Determine the [X, Y] coordinate at the center of the cell enclosing the given text.  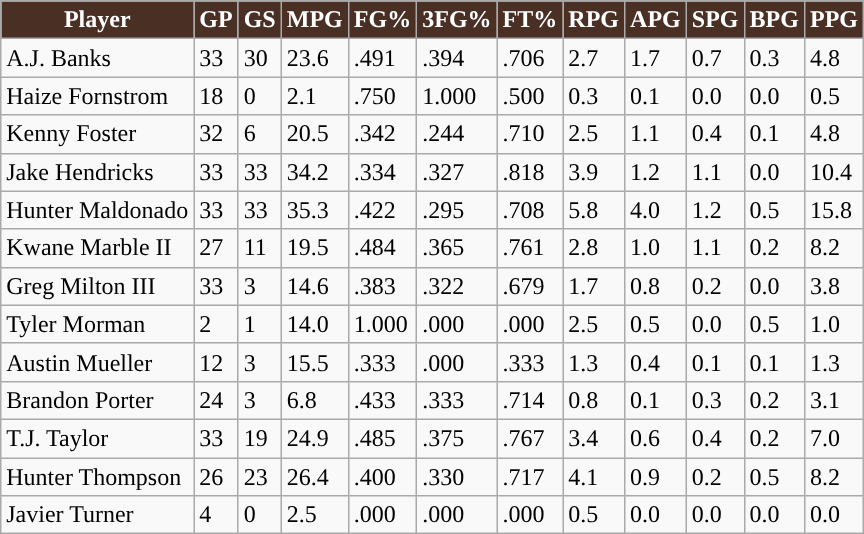
.714 [530, 400]
2.1 [314, 96]
4 [216, 515]
2.7 [594, 58]
27 [216, 248]
.327 [457, 172]
.750 [382, 96]
3.1 [834, 400]
30 [260, 58]
10.4 [834, 172]
26.4 [314, 477]
32 [216, 134]
.491 [382, 58]
6.8 [314, 400]
Jake Hendricks [98, 172]
Tyler Morman [98, 324]
23 [260, 477]
.334 [382, 172]
2.8 [594, 248]
14.6 [314, 286]
.710 [530, 134]
3.4 [594, 438]
5.8 [594, 210]
.706 [530, 58]
.433 [382, 400]
.375 [457, 438]
T.J. Taylor [98, 438]
.485 [382, 438]
19.5 [314, 248]
.295 [457, 210]
3.8 [834, 286]
0.6 [656, 438]
Player [98, 20]
.322 [457, 286]
A.J. Banks [98, 58]
20.5 [314, 134]
.244 [457, 134]
Hunter Thompson [98, 477]
.708 [530, 210]
.394 [457, 58]
15.8 [834, 210]
APG [656, 20]
Brandon Porter [98, 400]
0.7 [715, 58]
.330 [457, 477]
3FG% [457, 20]
12 [216, 362]
RPG [594, 20]
19 [260, 438]
26 [216, 477]
.500 [530, 96]
6 [260, 134]
4.1 [594, 477]
23.6 [314, 58]
FG% [382, 20]
MPG [314, 20]
Kenny Foster [98, 134]
.679 [530, 286]
Hunter Maldonado [98, 210]
GS [260, 20]
14.0 [314, 324]
BPG [774, 20]
24.9 [314, 438]
0.9 [656, 477]
3.9 [594, 172]
Javier Turner [98, 515]
GP [216, 20]
34.2 [314, 172]
15.5 [314, 362]
.761 [530, 248]
PPG [834, 20]
.383 [382, 286]
Greg Milton III [98, 286]
24 [216, 400]
.484 [382, 248]
.767 [530, 438]
.422 [382, 210]
Austin Mueller [98, 362]
Kwane Marble II [98, 248]
18 [216, 96]
Haize Fornstrom [98, 96]
2 [216, 324]
.400 [382, 477]
.342 [382, 134]
.818 [530, 172]
7.0 [834, 438]
SPG [715, 20]
4.0 [656, 210]
35.3 [314, 210]
FT% [530, 20]
11 [260, 248]
1 [260, 324]
.717 [530, 477]
.365 [457, 248]
